Find where the given text appears and provide that cell's center as [X, Y] coordinate. 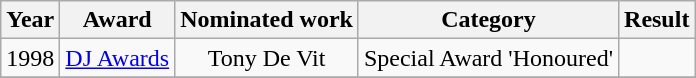
Special Award 'Honoured' [488, 58]
Tony De Vit [267, 58]
Nominated work [267, 20]
1998 [30, 58]
DJ Awards [118, 58]
Result [657, 20]
Category [488, 20]
Year [30, 20]
Award [118, 20]
